Search for the cell housing the specified text and yield its [x, y] center coordinate. 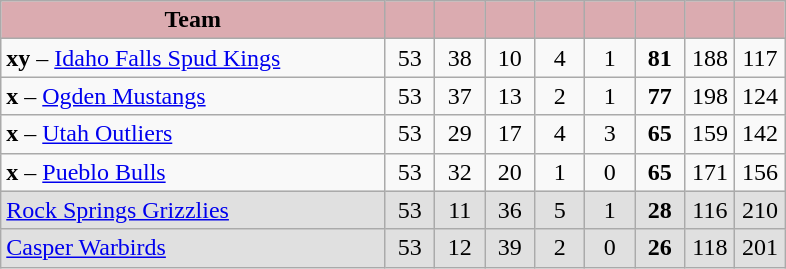
118 [710, 248]
11 [460, 210]
116 [710, 210]
20 [510, 172]
12 [460, 248]
77 [660, 96]
10 [510, 58]
39 [510, 248]
26 [660, 248]
159 [710, 134]
198 [710, 96]
xy – Idaho Falls Spud Kings [193, 58]
142 [760, 134]
188 [710, 58]
28 [660, 210]
38 [460, 58]
36 [510, 210]
37 [460, 96]
3 [610, 134]
117 [760, 58]
201 [760, 248]
81 [660, 58]
Casper Warbirds [193, 248]
x – Ogden Mustangs [193, 96]
Rock Springs Grizzlies [193, 210]
Team [193, 20]
156 [760, 172]
5 [560, 210]
124 [760, 96]
x – Pueblo Bulls [193, 172]
17 [510, 134]
29 [460, 134]
13 [510, 96]
210 [760, 210]
171 [710, 172]
x – Utah Outliers [193, 134]
32 [460, 172]
